Scan for the cell matching the given text and deliver its (X, Y) coordinate at center. 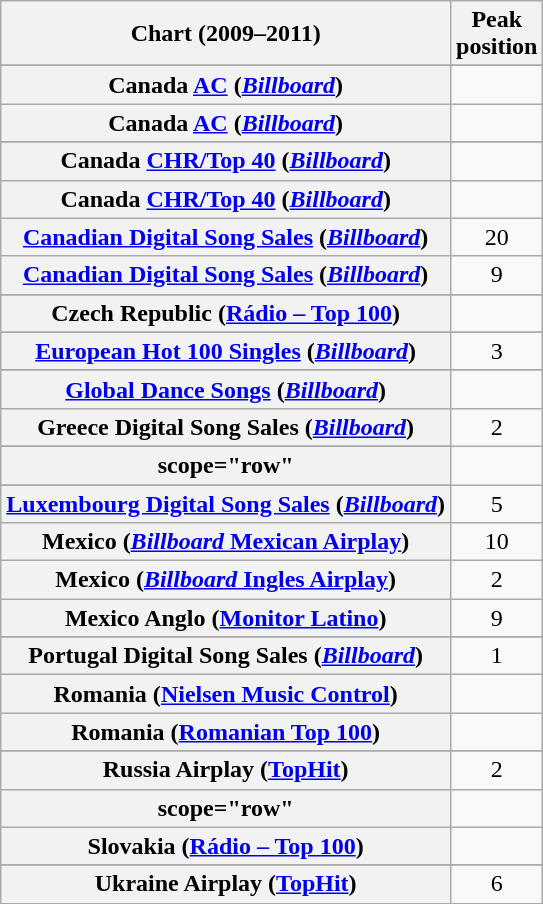
Ukraine Airplay (TopHit) (226, 884)
European Hot 100 Singles (Billboard) (226, 351)
5 (497, 503)
Chart (2009–2011) (226, 34)
Russia Airplay (TopHit) (226, 770)
Greece Digital Song Sales (Billboard) (226, 427)
Romania (Nielsen Music Control) (226, 694)
Luxembourg Digital Song Sales (Billboard) (226, 503)
Portugal Digital Song Sales (Billboard) (226, 656)
Mexico (Billboard Ingles Airplay) (226, 580)
Mexico Anglo (Monitor Latino) (226, 618)
10 (497, 542)
Romania (Romanian Top 100) (226, 732)
Global Dance Songs (Billboard) (226, 389)
Slovakia (Rádio – Top 100) (226, 846)
20 (497, 237)
Czech Republic (Rádio – Top 100) (226, 313)
6 (497, 884)
3 (497, 351)
Peakposition (497, 34)
1 (497, 656)
Mexico (Billboard Mexican Airplay) (226, 542)
